Return the (x, y) coordinate for the center point of the cell that contains the specified text.  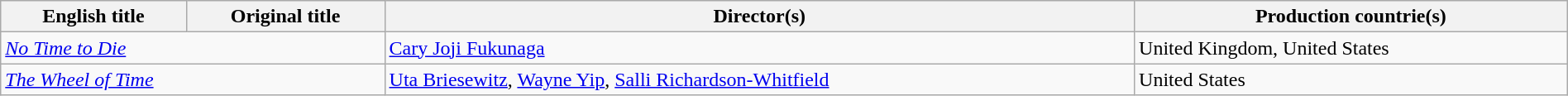
The Wheel of Time (193, 79)
United Kingdom, United States (1351, 48)
Production countrie(s) (1351, 17)
Uta Briesewitz, Wayne Yip, Salli Richardson-Whitfield (759, 79)
Cary Joji Fukunaga (759, 48)
English title (93, 17)
United States (1351, 79)
Director(s) (759, 17)
No Time to Die (193, 48)
Original title (285, 17)
